Return the (X, Y) coordinate for the center point of the cell that contains the specified text.  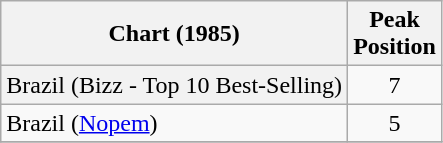
Brazil (Bizz - Top 10 Best-Selling) (174, 85)
Brazil (Nopem) (174, 123)
Chart (1985) (174, 34)
7 (395, 85)
PeakPosition (395, 34)
5 (395, 123)
